Pinpoint the cell where the given text exists, returning its (x, y) midpoint coordinate. 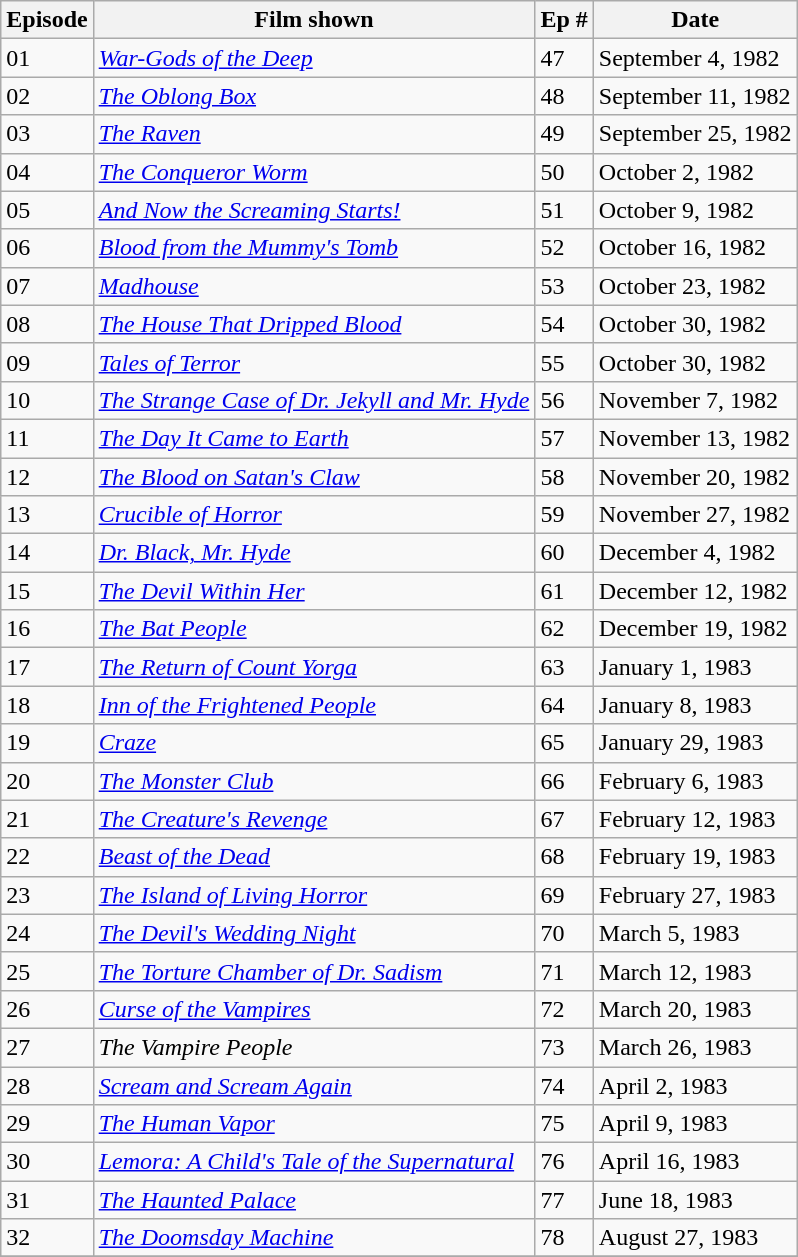
12 (47, 477)
04 (47, 172)
20 (47, 781)
March 26, 1983 (695, 1047)
March 20, 1983 (695, 1009)
75 (564, 1124)
February 12, 1983 (695, 819)
September 25, 1982 (695, 134)
April 16, 1983 (695, 1162)
32 (47, 1238)
Blood from the Mummy's Tomb (314, 248)
78 (564, 1238)
The Monster Club (314, 781)
72 (564, 1009)
Madhouse (314, 286)
Film shown (314, 20)
28 (47, 1085)
22 (47, 857)
01 (47, 58)
February 19, 1983 (695, 857)
71 (564, 971)
65 (564, 743)
January 8, 1983 (695, 705)
October 2, 1982 (695, 172)
53 (564, 286)
63 (564, 667)
November 20, 1982 (695, 477)
73 (564, 1047)
03 (47, 134)
02 (47, 96)
74 (564, 1085)
69 (564, 895)
54 (564, 324)
57 (564, 438)
March 12, 1983 (695, 971)
10 (47, 400)
77 (564, 1200)
August 27, 1983 (695, 1238)
47 (564, 58)
60 (564, 553)
War-Gods of the Deep (314, 58)
70 (564, 933)
55 (564, 362)
Lemora: A Child's Tale of the Supernatural (314, 1162)
October 9, 1982 (695, 210)
66 (564, 781)
Inn of the Frightened People (314, 705)
The Creature's Revenge (314, 819)
December 19, 1982 (695, 629)
49 (564, 134)
Beast of the Dead (314, 857)
The Torture Chamber of Dr. Sadism (314, 971)
Dr. Black, Mr. Hyde (314, 553)
February 27, 1983 (695, 895)
56 (564, 400)
March 5, 1983 (695, 933)
23 (47, 895)
76 (564, 1162)
The Day It Came to Earth (314, 438)
14 (47, 553)
The Bat People (314, 629)
The Strange Case of Dr. Jekyll and Mr. Hyde (314, 400)
25 (47, 971)
52 (564, 248)
64 (564, 705)
And Now the Screaming Starts! (314, 210)
Crucible of Horror (314, 515)
The Return of Count Yorga (314, 667)
Tales of Terror (314, 362)
18 (47, 705)
29 (47, 1124)
13 (47, 515)
17 (47, 667)
Scream and Scream Again (314, 1085)
27 (47, 1047)
16 (47, 629)
October 23, 1982 (695, 286)
September 4, 1982 (695, 58)
The Blood on Satan's Claw (314, 477)
21 (47, 819)
October 16, 1982 (695, 248)
The Raven (314, 134)
February 6, 1983 (695, 781)
The Human Vapor (314, 1124)
31 (47, 1200)
Craze (314, 743)
The Devil Within Her (314, 591)
November 27, 1982 (695, 515)
67 (564, 819)
The Devil's Wedding Night (314, 933)
Episode (47, 20)
08 (47, 324)
The Vampire People (314, 1047)
The Island of Living Horror (314, 895)
06 (47, 248)
November 7, 1982 (695, 400)
11 (47, 438)
58 (564, 477)
January 1, 1983 (695, 667)
30 (47, 1162)
51 (564, 210)
September 11, 1982 (695, 96)
April 2, 1983 (695, 1085)
April 9, 1983 (695, 1124)
62 (564, 629)
59 (564, 515)
09 (47, 362)
68 (564, 857)
January 29, 1983 (695, 743)
26 (47, 1009)
The Haunted Palace (314, 1200)
The House That Dripped Blood (314, 324)
December 12, 1982 (695, 591)
61 (564, 591)
The Oblong Box (314, 96)
June 18, 1983 (695, 1200)
48 (564, 96)
50 (564, 172)
The Conqueror Worm (314, 172)
Curse of the Vampires (314, 1009)
19 (47, 743)
05 (47, 210)
15 (47, 591)
November 13, 1982 (695, 438)
24 (47, 933)
Date (695, 20)
Ep # (564, 20)
December 4, 1982 (695, 553)
07 (47, 286)
The Doomsday Machine (314, 1238)
